Capture the cell that displays the provided text and extract its (X, Y) central coordinate. 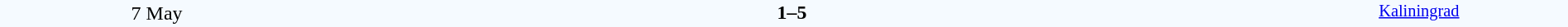
1–5 (791, 12)
Kaliningrad (1419, 13)
7 May (157, 13)
